Pinpoint the cell where the given text exists, returning its (x, y) midpoint coordinate. 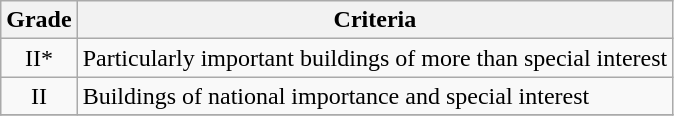
II* (39, 58)
Grade (39, 20)
Buildings of national importance and special interest (375, 96)
Particularly important buildings of more than special interest (375, 58)
Criteria (375, 20)
II (39, 96)
